Find where the given text appears and provide that cell's center as [x, y] coordinate. 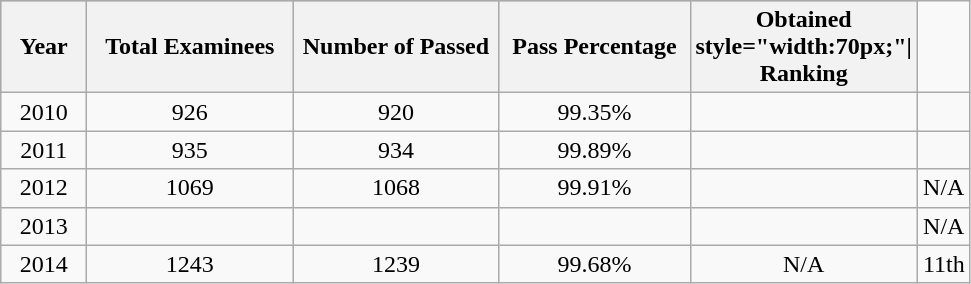
2014 [44, 264]
Obtained style="width:70px;"| Ranking [804, 47]
99.91% [594, 188]
Pass Percentage [594, 47]
1239 [396, 264]
1068 [396, 188]
1069 [190, 188]
1243 [190, 264]
2011 [44, 150]
Total Examinees [190, 47]
Year [44, 47]
934 [396, 150]
11th [944, 264]
920 [396, 112]
99.68% [594, 264]
2012 [44, 188]
99.35% [594, 112]
99.89% [594, 150]
Number of Passed [396, 47]
935 [190, 150]
2013 [44, 226]
926 [190, 112]
2010 [44, 112]
